Capture the cell that displays the provided text and extract its (X, Y) central coordinate. 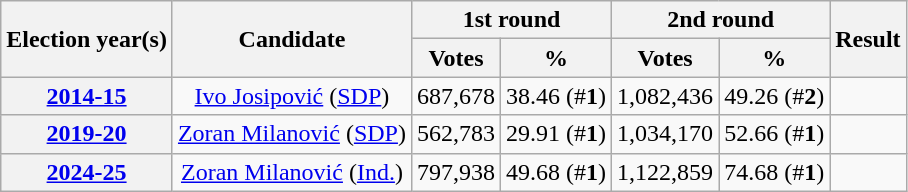
797,938 (456, 172)
49.26 (#2) (774, 96)
Candidate (292, 39)
2019-20 (87, 134)
2014-15 (87, 96)
1,082,436 (666, 96)
687,678 (456, 96)
49.68 (#1) (556, 172)
562,783 (456, 134)
Election year(s) (87, 39)
38.46 (#1) (556, 96)
Ivo Josipović (SDP) (292, 96)
Zoran Milanović (Ind.) (292, 172)
1,122,859 (666, 172)
74.68 (#1) (774, 172)
52.66 (#1) (774, 134)
29.91 (#1) (556, 134)
2024-25 (87, 172)
Result (868, 39)
1,034,170 (666, 134)
2nd round (721, 20)
1st round (511, 20)
Zoran Milanović (SDP) (292, 134)
